Extract the (x, y) coordinate from the center of the cell holding the provided text.  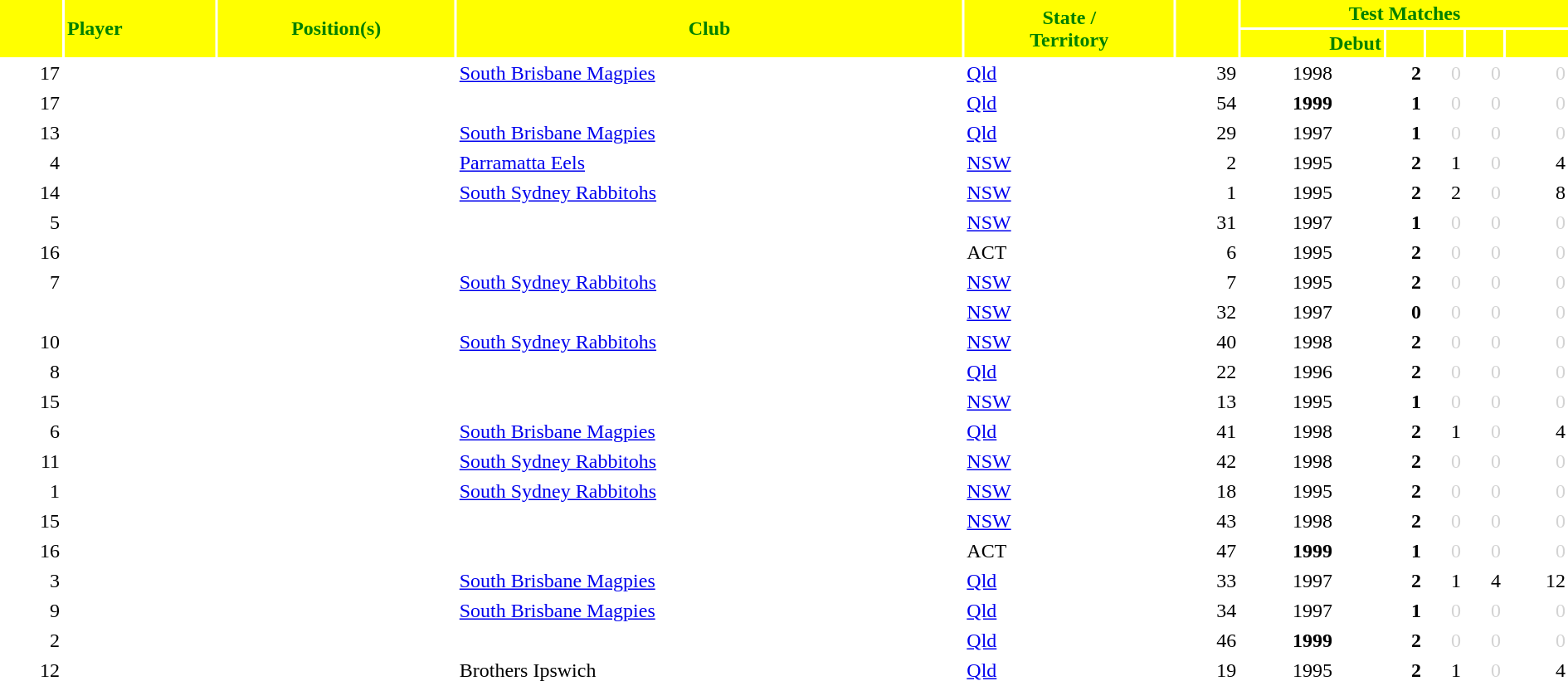
54 (1208, 103)
12 (1536, 581)
32 (1208, 312)
Debut (1312, 43)
Club (710, 28)
46 (1208, 640)
11 (32, 461)
Player (140, 28)
10 (32, 342)
40 (1208, 342)
31 (1208, 222)
42 (1208, 461)
34 (1208, 610)
43 (1208, 521)
5 (32, 222)
State / Territory (1069, 28)
Position(s) (337, 28)
3 (32, 581)
1996 (1312, 372)
14 (32, 192)
41 (1208, 431)
39 (1208, 73)
29 (1208, 133)
47 (1208, 551)
22 (1208, 372)
33 (1208, 581)
Parramatta Eels (710, 163)
18 (1208, 491)
Test Matches (1405, 13)
9 (32, 610)
